Locate the cell with the specified text and output its [x, y] center coordinate. 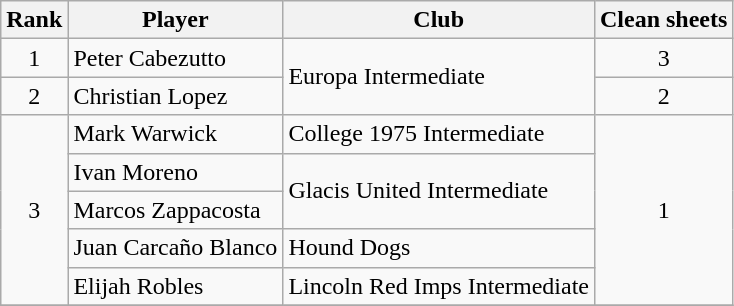
Mark Warwick [176, 134]
Player [176, 20]
Christian Lopez [176, 96]
Elijah Robles [176, 286]
Hound Dogs [439, 248]
Peter Cabezutto [176, 58]
Rank [34, 20]
Marcos Zappacosta [176, 210]
Club [439, 20]
Ivan Moreno [176, 172]
College 1975 Intermediate [439, 134]
Glacis United Intermediate [439, 191]
Clean sheets [663, 20]
Juan Carcaño Blanco [176, 248]
Europa Intermediate [439, 77]
Lincoln Red Imps Intermediate [439, 286]
